Capture the cell that displays the provided text and extract its [X, Y] central coordinate. 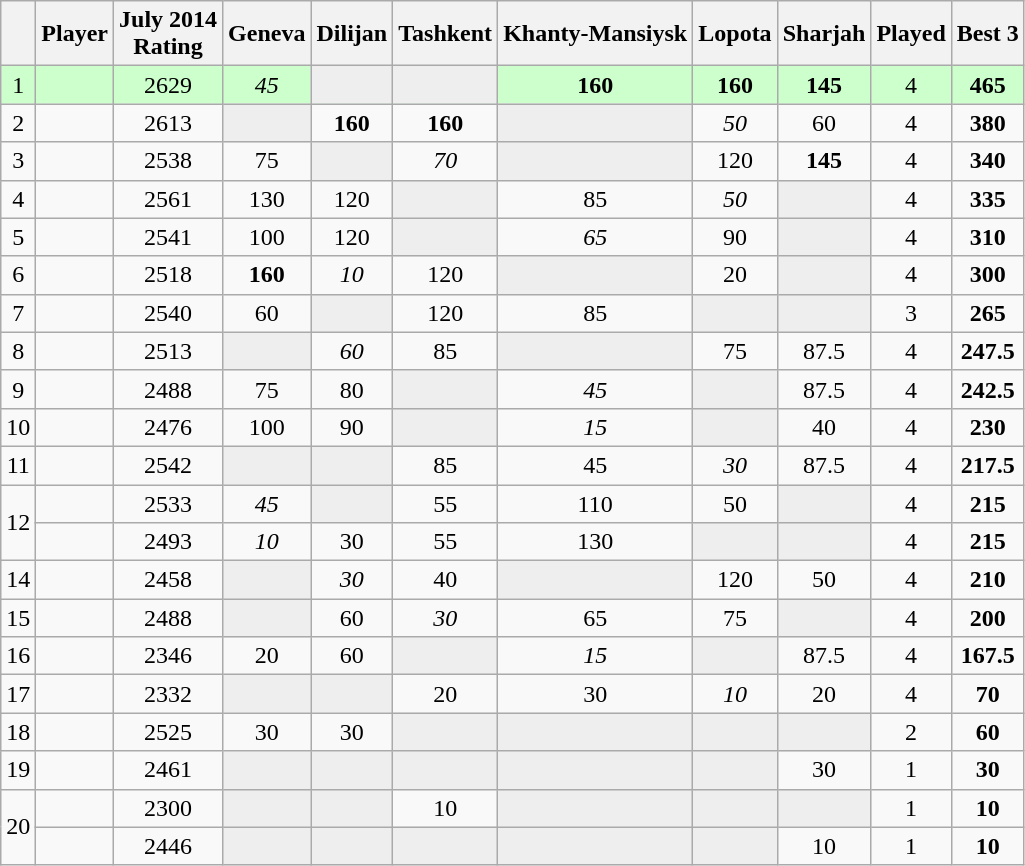
2300 [168, 808]
380 [988, 123]
310 [988, 237]
July 2014Rating [168, 34]
335 [988, 199]
2540 [168, 313]
340 [988, 161]
2458 [168, 580]
Tashkent [446, 34]
19 [18, 770]
2533 [168, 503]
9 [18, 389]
2613 [168, 123]
247.5 [988, 351]
8 [18, 351]
2561 [168, 199]
465 [988, 85]
2629 [168, 85]
300 [988, 275]
2518 [168, 275]
Lopota [735, 34]
Best 3 [988, 34]
17 [18, 694]
200 [988, 618]
110 [596, 503]
242.5 [988, 389]
2538 [168, 161]
2542 [168, 465]
6 [18, 275]
16 [18, 656]
265 [988, 313]
167.5 [988, 656]
2525 [168, 732]
80 [352, 389]
2493 [168, 542]
Khanty-Mansiysk [596, 34]
Geneva [267, 34]
Player [75, 34]
2332 [168, 694]
Played [911, 34]
2541 [168, 237]
2476 [168, 427]
217.5 [988, 465]
12 [18, 522]
11 [18, 465]
5 [18, 237]
18 [18, 732]
2446 [168, 846]
2346 [168, 656]
230 [988, 427]
2513 [168, 351]
14 [18, 580]
Sharjah [824, 34]
7 [18, 313]
Dilijan [352, 34]
210 [988, 580]
2461 [168, 770]
